Detect which cell encompasses the target text, then output its [x, y] center coordinate. 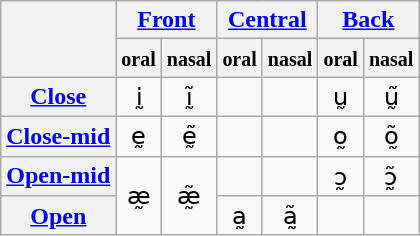
æ̰̃ [189, 196]
ḛ [138, 136]
Open [58, 216]
æ̰ [138, 196]
Close [58, 97]
a̰ [240, 216]
ṵ [340, 97]
Back [368, 20]
Front [166, 20]
ɔ̰ [340, 176]
ḭ [138, 97]
ḛ̃ [189, 136]
Central [268, 20]
ḭ̃ [189, 97]
õ̰ [391, 136]
o̰ [340, 136]
ã̰ [290, 216]
Open-mid [58, 176]
ṵ̃ [391, 97]
ɔ̰̃ [391, 176]
Close-mid [58, 136]
